Pinpoint the cell where the given text exists, returning its (X, Y) midpoint coordinate. 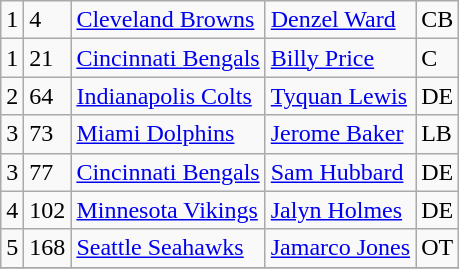
LB (438, 134)
64 (48, 96)
Cleveland Browns (168, 20)
OT (438, 248)
Indianapolis Colts (168, 96)
168 (48, 248)
CB (438, 20)
102 (48, 210)
Denzel Ward (340, 20)
Billy Price (340, 58)
77 (48, 172)
Sam Hubbard (340, 172)
Jalyn Holmes (340, 210)
Minnesota Vikings (168, 210)
Jamarco Jones (340, 248)
C (438, 58)
Seattle Seahawks (168, 248)
73 (48, 134)
Tyquan Lewis (340, 96)
5 (12, 248)
Jerome Baker (340, 134)
2 (12, 96)
21 (48, 58)
Miami Dolphins (168, 134)
